For the text-containing cell, return its midpoint in (X, Y) coordinate format. 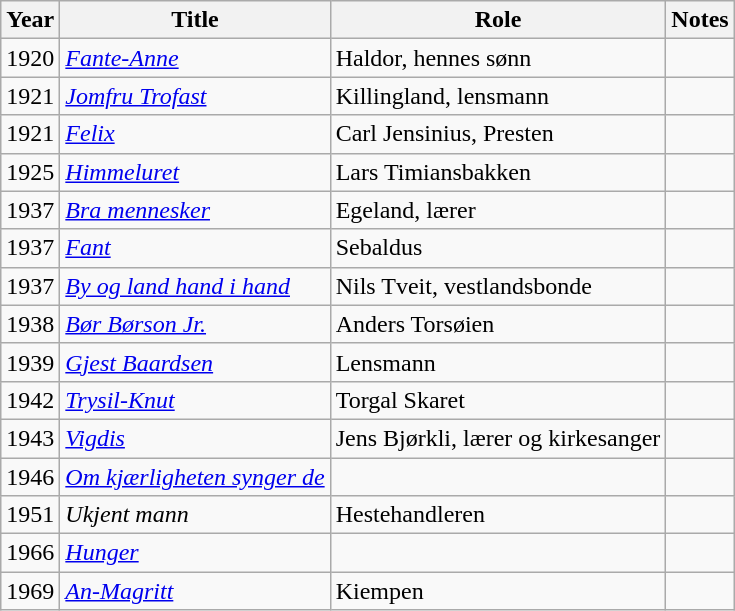
Gjest Baardsen (195, 362)
1942 (30, 400)
Fante-Anne (195, 58)
Egeland, lærer (498, 210)
Bør Børson Jr. (195, 324)
An-Magritt (195, 591)
1939 (30, 362)
1946 (30, 477)
Role (498, 20)
1920 (30, 58)
Title (195, 20)
1925 (30, 172)
Notes (700, 20)
1938 (30, 324)
1951 (30, 515)
By og land hand i hand (195, 286)
Hunger (195, 553)
Nils Tveit, vestlandsbonde (498, 286)
1966 (30, 553)
Ukjent mann (195, 515)
Year (30, 20)
Anders Torsøien (498, 324)
Killingland, lensmann (498, 96)
Fant (195, 248)
Bra mennesker (195, 210)
1943 (30, 438)
Jens Bjørkli, lærer og kirkesanger (498, 438)
Sebaldus (498, 248)
1969 (30, 591)
Lars Timiansbakken (498, 172)
Haldor, hennes sønn (498, 58)
Torgal Skaret (498, 400)
Himmeluret (195, 172)
Trysil-Knut (195, 400)
Carl Jensinius, Presten (498, 134)
Om kjærligheten synger de (195, 477)
Vigdis (195, 438)
Jomfru Trofast (195, 96)
Hestehandleren (498, 515)
Kiempen (498, 591)
Felix (195, 134)
Lensmann (498, 362)
